Search for the cell housing the specified text and yield its (X, Y) center coordinate. 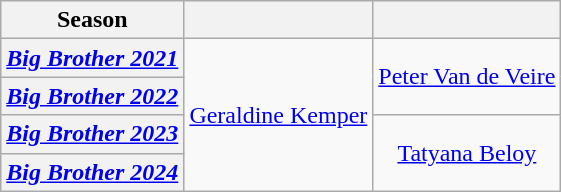
Peter Van de Veire (467, 77)
Big Brother 2021 (92, 58)
Geraldine Kemper (278, 115)
Big Brother 2024 (92, 172)
Season (92, 20)
Big Brother 2023 (92, 134)
Big Brother 2022 (92, 96)
Tatyana Beloy (467, 153)
